Locate the cell with the specified text and output its (X, Y) center coordinate. 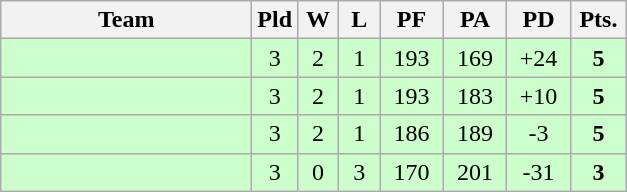
Pld (275, 20)
Team (126, 20)
183 (475, 96)
-3 (539, 134)
201 (475, 172)
Pts. (598, 20)
W (318, 20)
0 (318, 172)
PF (412, 20)
+10 (539, 96)
PA (475, 20)
186 (412, 134)
+24 (539, 58)
189 (475, 134)
170 (412, 172)
-31 (539, 172)
PD (539, 20)
L (360, 20)
169 (475, 58)
